Return [x, y] of the center of cell containing provided text 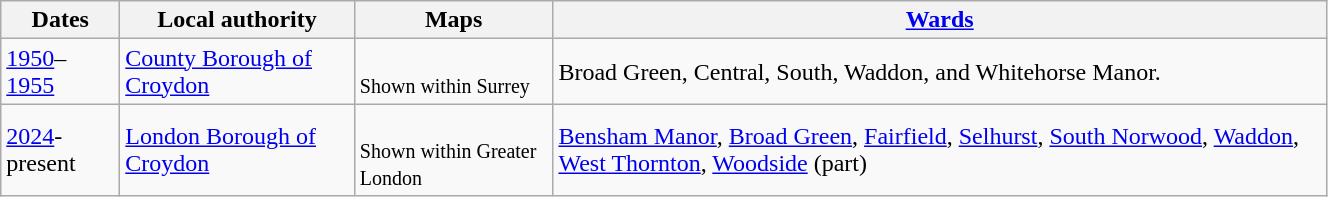
Maps [454, 20]
Wards [940, 20]
County Borough of Croydon [238, 72]
Shown within Surrey [454, 72]
Bensham Manor, Broad Green, Fairfield, Selhurst, South Norwood, Waddon, West Thornton, Woodside (part) [940, 150]
Local authority [238, 20]
2024-present [60, 150]
1950–1955 [60, 72]
Shown within Greater London [454, 150]
London Borough of Croydon [238, 150]
Broad Green, Central, South, Waddon, and Whitehorse Manor. [940, 72]
Dates [60, 20]
